Scan for the cell matching the given text and deliver its (x, y) coordinate at center. 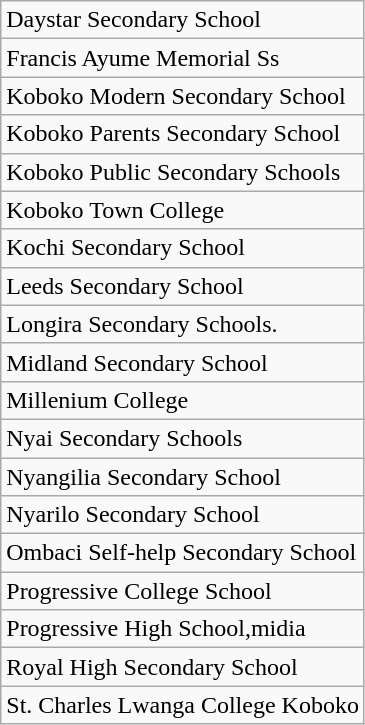
Daystar Secondary School (183, 20)
St. Charles Lwanga College Koboko (183, 705)
Ombaci Self-help Secondary School (183, 553)
Koboko Town College (183, 210)
Progressive High School,midia (183, 629)
Midland Secondary School (183, 362)
Francis Ayume Memorial Ss (183, 58)
Longira Secondary Schools. (183, 324)
Nyangilia Secondary School (183, 477)
Progressive College School (183, 591)
Leeds Secondary School (183, 286)
Nyarilo Secondary School (183, 515)
Millenium College (183, 400)
Nyai Secondary Schools (183, 438)
Royal High Secondary School (183, 667)
Koboko Modern Secondary School (183, 96)
Koboko Public Secondary Schools (183, 172)
Kochi Secondary School (183, 248)
Koboko Parents Secondary School (183, 134)
